Detect which cell encompasses the target text, then output its [X, Y] center coordinate. 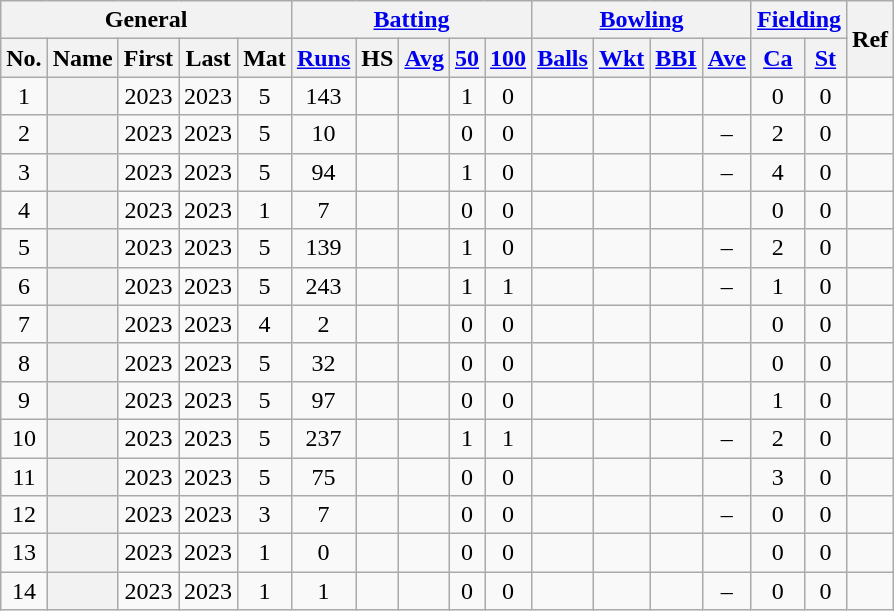
Avg [424, 58]
243 [323, 286]
32 [323, 362]
12 [24, 515]
6 [24, 286]
13 [24, 553]
Balls [563, 58]
Batting [411, 20]
Bowling [642, 20]
Name [82, 58]
Ave [726, 58]
Runs [323, 58]
St [825, 58]
97 [323, 400]
General [146, 20]
100 [508, 58]
50 [466, 58]
First [148, 58]
Last [208, 58]
BBI [676, 58]
139 [323, 248]
9 [24, 400]
143 [323, 96]
Wkt [621, 58]
11 [24, 477]
No. [24, 58]
14 [24, 591]
HS [378, 58]
8 [24, 362]
94 [323, 172]
75 [323, 477]
237 [323, 438]
Fielding [798, 20]
Mat [265, 58]
Ca [778, 58]
Ref [870, 39]
